Return (X, Y) of the center of cell containing provided text 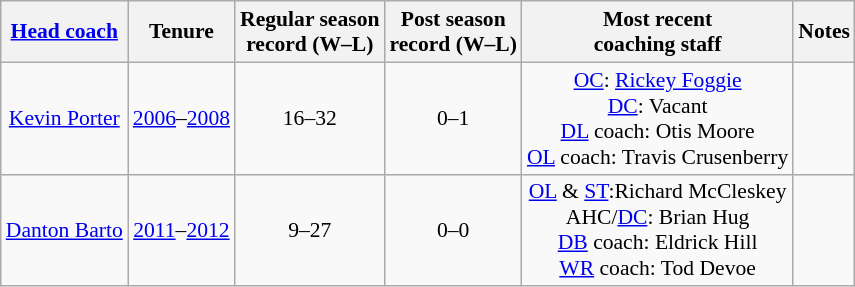
16–32 (310, 118)
Head coach (64, 32)
0–1 (454, 118)
OC: Rickey FoggieDC: VacantDL coach: Otis MooreOL coach: Travis Crusenberry (658, 118)
OL & ST:Richard McCleskey AHC/DC: Brian HugDB coach: Eldrick HillWR coach: Tod Devoe (658, 230)
2006–2008 (182, 118)
Most recentcoaching staff (658, 32)
2011–2012 (182, 230)
Tenure (182, 32)
Danton Barto (64, 230)
Post seasonrecord (W–L) (454, 32)
Regular seasonrecord (W–L) (310, 32)
0–0 (454, 230)
Notes (824, 32)
Kevin Porter (64, 118)
9–27 (310, 230)
